Determine the (X, Y) coordinate at the center of the cell enclosing the given text.  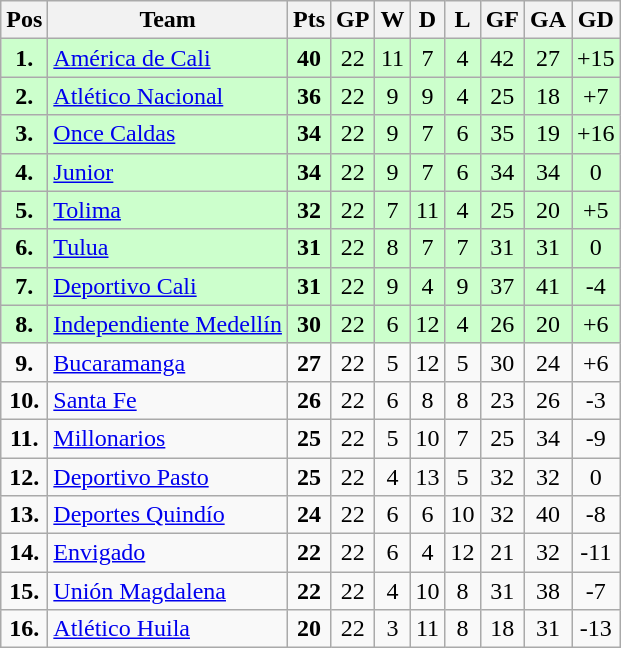
35 (502, 134)
36 (308, 96)
-4 (596, 286)
Bucaramanga (168, 362)
W (392, 20)
-11 (596, 553)
Millonarios (168, 438)
+5 (596, 210)
37 (502, 286)
Tolima (168, 210)
Pts (308, 20)
8. (24, 324)
41 (548, 286)
Once Caldas (168, 134)
Deportivo Cali (168, 286)
15. (24, 591)
3. (24, 134)
1. (24, 58)
23 (502, 400)
38 (548, 591)
Atlético Huila (168, 629)
14. (24, 553)
-3 (596, 400)
GP (353, 20)
L (462, 20)
Tulua (168, 248)
4. (24, 172)
GF (502, 20)
Envigado (168, 553)
GD (596, 20)
3 (392, 629)
7. (24, 286)
-8 (596, 515)
+16 (596, 134)
Independiente Medellín (168, 324)
Deportivo Pasto (168, 477)
9. (24, 362)
-9 (596, 438)
América de Cali (168, 58)
19 (548, 134)
13 (428, 477)
Pos (24, 20)
GA (548, 20)
2. (24, 96)
Atlético Nacional (168, 96)
16. (24, 629)
Team (168, 20)
+7 (596, 96)
Deportes Quindío (168, 515)
11. (24, 438)
Unión Magdalena (168, 591)
21 (502, 553)
5. (24, 210)
13. (24, 515)
D (428, 20)
-13 (596, 629)
10. (24, 400)
6. (24, 248)
-7 (596, 591)
42 (502, 58)
12. (24, 477)
Junior (168, 172)
+15 (596, 58)
Santa Fe (168, 400)
